Scan for the cell matching the given text and deliver its [x, y] coordinate at center. 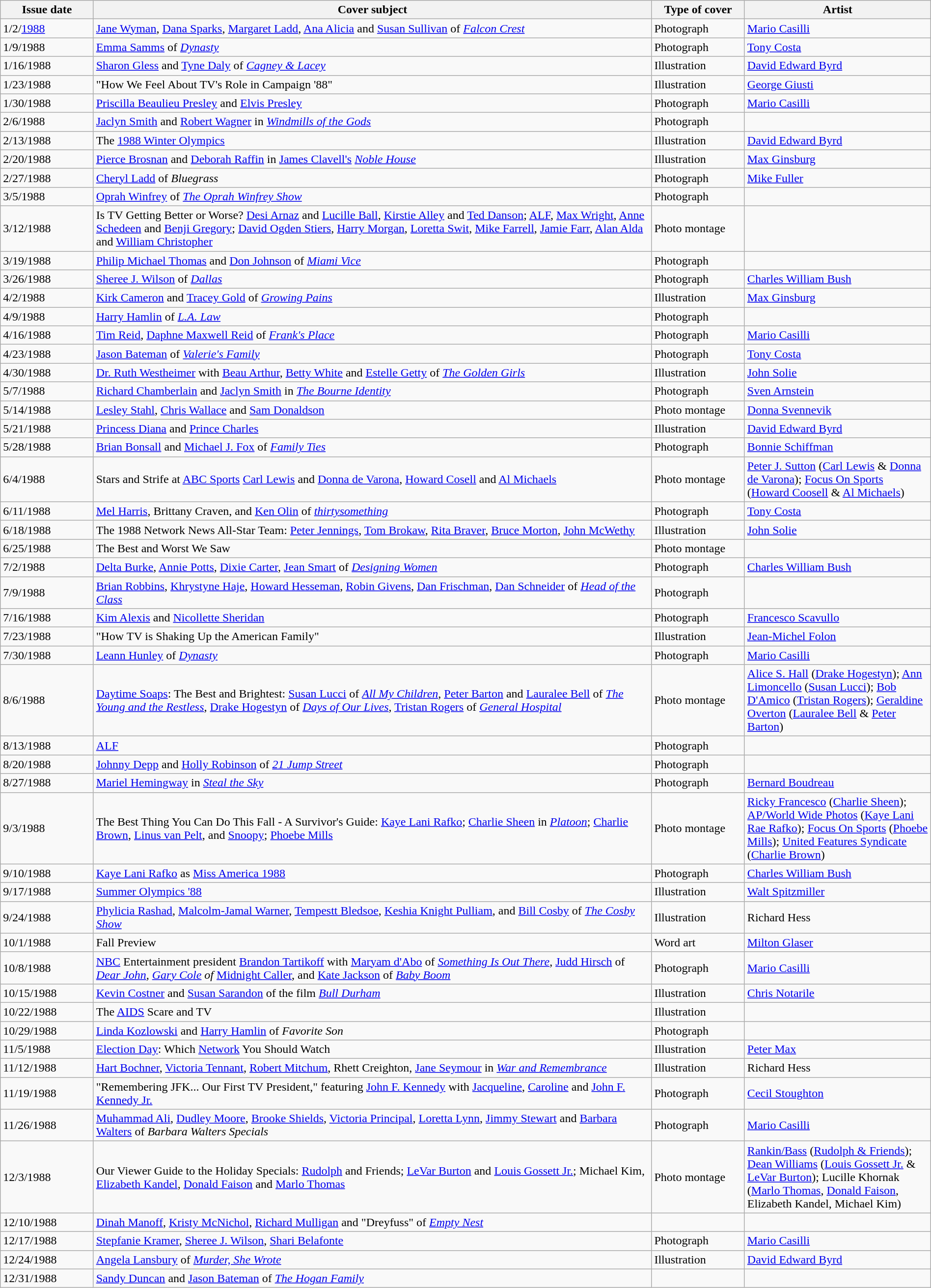
"How We Feel About TV's Role in Campaign '88" [372, 84]
1/9/1988 [47, 47]
"Remembering JFK... Our First TV President," featuring John F. Kennedy with Jacqueline, Caroline and John F. Kennedy Jr. [372, 1094]
The 1988 Network News All-Star Team: Peter Jennings, Tom Brokaw, Rita Braver, Bruce Morton, John McWethy [372, 530]
12/17/1988 [47, 1241]
9/24/1988 [47, 917]
Tim Reid, Daphne Maxwell Reid of Frank's Place [372, 335]
12/24/1988 [47, 1260]
Angela Lansbury of Murder, She Wrote [372, 1260]
Emma Samms of Dynasty [372, 47]
10/15/1988 [47, 993]
10/1/1988 [47, 942]
4/30/1988 [47, 373]
Sandy Duncan and Jason Bateman of The Hogan Family [372, 1278]
Kim Alexis and Nicollette Sheridan [372, 618]
10/8/1988 [47, 968]
7/30/1988 [47, 655]
6/4/1988 [47, 479]
The AIDS Scare and TV [372, 1012]
2/13/1988 [47, 140]
10/22/1988 [47, 1012]
Brian Bonsall and Michael J. Fox of Family Ties [372, 447]
5/14/1988 [47, 410]
8/20/1988 [47, 764]
7/9/1988 [47, 592]
12/10/1988 [47, 1222]
Harry Hamlin of L.A. Law [372, 317]
Philip Michael Thomas and Don Johnson of Miami Vice [372, 261]
Richard Chamberlain and Jaclyn Smith in The Bourne Identity [372, 391]
11/5/1988 [47, 1049]
Dinah Manoff, Kristy McNichol, Richard Mulligan and "Dreyfuss" of Empty Nest [372, 1222]
10/29/1988 [47, 1030]
4/16/1988 [47, 335]
Delta Burke, Annie Potts, Dixie Carter, Jean Smart of Designing Women [372, 567]
Muhammad Ali, Dudley Moore, Brooke Shields, Victoria Principal, Loretta Lynn, Jimmy Stewart and Barbara Walters of Barbara Walters Specials [372, 1125]
Alice S. Hall (Drake Hogestyn); Ann Limoncello (Susan Lucci); Bob D'Amico (Tristan Rogers); Geraldine Overton (Lauralee Bell & Peter Barton) [838, 700]
Stepfanie Kramer, Sheree J. Wilson, Shari Belafonte [372, 1241]
Peter Max [838, 1049]
6/25/1988 [47, 548]
1/2/1988 [47, 28]
Johnny Depp and Holly Robinson of 21 Jump Street [372, 764]
Sven Arnstein [838, 391]
Stars and Strife at ABC Sports Carl Lewis and Donna de Varona, Howard Cosell and Al Michaels [372, 479]
Sharon Gless and Tyne Daly of Cagney & Lacey [372, 66]
Linda Kozlowski and Harry Hamlin of Favorite Son [372, 1030]
6/11/1988 [47, 511]
"How TV is Shaking Up the American Family" [372, 637]
ALF [372, 746]
Jason Bateman of Valerie's Family [372, 354]
1/23/1988 [47, 84]
7/23/1988 [47, 637]
The Best and Worst We Saw [372, 548]
12/3/1988 [47, 1177]
Sheree J. Wilson of Dallas [372, 279]
5/21/1988 [47, 429]
Fall Preview [372, 942]
2/27/1988 [47, 178]
12/31/1988 [47, 1278]
11/12/1988 [47, 1068]
Election Day: Which Network You Should Watch [372, 1049]
4/23/1988 [47, 354]
5/28/1988 [47, 447]
Mariel Hemingway in Steal the Sky [372, 783]
4/9/1988 [47, 317]
Kirk Cameron and Tracey Gold of Growing Pains [372, 298]
Mel Harris, Brittany Craven, and Ken Olin of thirtysomething [372, 511]
Bernard Boudreau [838, 783]
Priscilla Beaulieu Presley and Elvis Presley [372, 103]
Francesco Scavullo [838, 618]
Brian Robbins, Khrystyne Haje, Howard Hesseman, Robin Givens, Dan Frischman, Dan Schneider of Head of the Class [372, 592]
Princess Diana and Prince Charles [372, 429]
Leann Hunley of Dynasty [372, 655]
2/20/1988 [47, 159]
9/17/1988 [47, 892]
7/16/1988 [47, 618]
1/30/1988 [47, 103]
Walt Spitzmiller [838, 892]
8/6/1988 [47, 700]
11/19/1988 [47, 1094]
Summer Olympics '88 [372, 892]
Artist [838, 10]
Donna Svennevik [838, 410]
4/2/1988 [47, 298]
Word art [698, 942]
9/10/1988 [47, 873]
Jane Wyman, Dana Sparks, Margaret Ladd, Ana Alicia and Susan Sullivan of Falcon Crest [372, 28]
3/19/1988 [47, 261]
8/27/1988 [47, 783]
6/18/1988 [47, 530]
3/12/1988 [47, 228]
Oprah Winfrey of The Oprah Winfrey Show [372, 196]
Phylicia Rashad, Malcolm-Jamal Warner, Tempestt Bledsoe, Keshia Knight Pulliam, and Bill Cosby of The Cosby Show [372, 917]
Cheryl Ladd of Bluegrass [372, 178]
George Giusti [838, 84]
2/6/1988 [47, 122]
7/2/1988 [47, 567]
Pierce Brosnan and Deborah Raffin in James Clavell's Noble House [372, 159]
3/5/1988 [47, 196]
Cover subject [372, 10]
Lesley Stahl, Chris Wallace and Sam Donaldson [372, 410]
Dr. Ruth Westheimer with Beau Arthur, Betty White and Estelle Getty of The Golden Girls [372, 373]
Chris Notarile [838, 993]
Kevin Costner and Susan Sarandon of the film Bull Durham [372, 993]
1/16/1988 [47, 66]
Milton Glaser [838, 942]
Issue date [47, 10]
Hart Bochner, Victoria Tennant, Robert Mitchum, Rhett Creighton, Jane Seymour in War and Remembrance [372, 1068]
Cecil Stoughton [838, 1094]
Jean-Michel Folon [838, 637]
Mike Fuller [838, 178]
Bonnie Schiffman [838, 447]
Jaclyn Smith and Robert Wagner in Windmills of the Gods [372, 122]
3/26/1988 [47, 279]
9/3/1988 [47, 828]
Kaye Lani Rafko as Miss America 1988 [372, 873]
8/13/1988 [47, 746]
Peter J. Sutton (Carl Lewis & Donna de Varona); Focus On Sports (Howard Coosell & Al Michaels) [838, 479]
11/26/1988 [47, 1125]
The 1988 Winter Olympics [372, 140]
Type of cover [698, 10]
5/7/1988 [47, 391]
